Provide the [X, Y] coordinate of the cell's center where the given text is located.  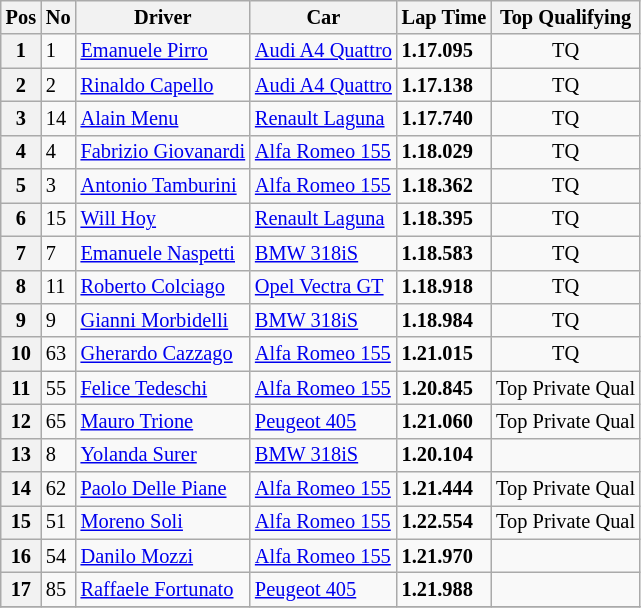
Paolo Delle Piane [163, 489]
Raffaele Fortunato [163, 589]
Alain Menu [163, 118]
1.18.984 [444, 320]
Danilo Mozzi [163, 556]
Felice Tedeschi [163, 388]
Pos [21, 17]
63 [58, 354]
6 [21, 219]
Car [324, 17]
1.18.362 [444, 186]
85 [58, 589]
1.17.138 [444, 85]
1.18.029 [444, 152]
1.21.970 [444, 556]
Opel Vectra GT [324, 287]
1.21.015 [444, 354]
Emanuele Pirro [163, 51]
Rinaldo Capello [163, 85]
1.21.988 [444, 589]
1.17.740 [444, 118]
Driver [163, 17]
62 [58, 489]
13 [21, 455]
Top Qualifying [566, 17]
Antonio Tamburini [163, 186]
1.17.095 [444, 51]
1.22.554 [444, 522]
No [58, 17]
Fabrizio Giovanardi [163, 152]
1.21.060 [444, 421]
16 [21, 556]
12 [21, 421]
1.18.395 [444, 219]
Moreno Soli [163, 522]
65 [58, 421]
1.18.918 [444, 287]
54 [58, 556]
Lap Time [444, 17]
1.21.444 [444, 489]
17 [21, 589]
51 [58, 522]
5 [21, 186]
Yolanda Surer [163, 455]
Gherardo Cazzago [163, 354]
Will Hoy [163, 219]
10 [21, 354]
1.18.583 [444, 253]
55 [58, 388]
1.20.845 [444, 388]
Mauro Trione [163, 421]
Emanuele Naspetti [163, 253]
Gianni Morbidelli [163, 320]
Roberto Colciago [163, 287]
1.20.104 [444, 455]
